Identify which cell holds the provided text, then report its (x, y) central coordinate. 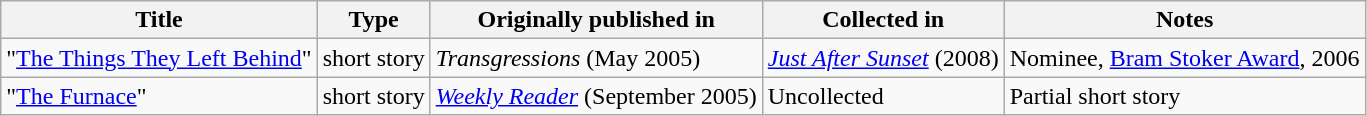
Partial short story (1184, 96)
Transgressions (May 2005) (596, 58)
Weekly Reader (September 2005) (596, 96)
Originally published in (596, 20)
Type (374, 20)
Just After Sunset (2008) (883, 58)
Nominee, Bram Stoker Award, 2006 (1184, 58)
"The Furnace" (159, 96)
Collected in (883, 20)
Notes (1184, 20)
Uncollected (883, 96)
Title (159, 20)
"The Things They Left Behind" (159, 58)
